Determine the (x, y) coordinate at the center of the cell enclosing the given text.  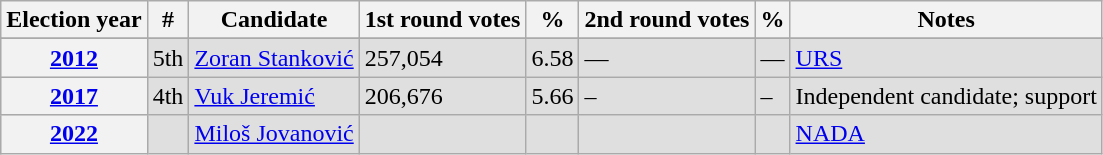
Zoran Stanković (274, 58)
2012 (74, 58)
URS (946, 58)
# (168, 20)
5.66 (552, 96)
257,054 (442, 58)
2022 (74, 134)
Candidate (274, 20)
NADA (946, 134)
1st round votes (442, 20)
Miloš Jovanović (274, 134)
Election year (74, 20)
Independent candidate; support (946, 96)
2017 (74, 96)
Notes (946, 20)
Vuk Jeremić (274, 96)
5th (168, 58)
2nd round votes (667, 20)
6.58 (552, 58)
206,676 (442, 96)
4th (168, 96)
